Pinpoint the cell where the given text exists, returning its [x, y] midpoint coordinate. 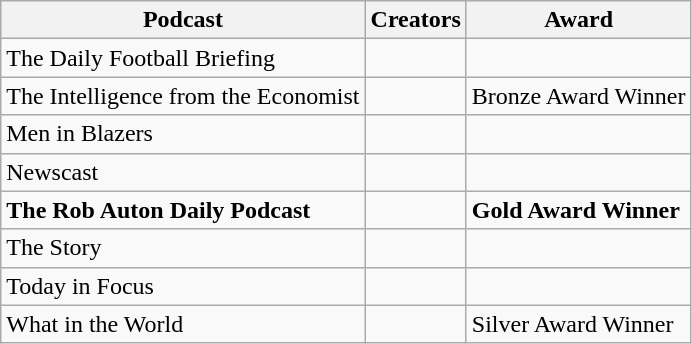
Podcast [183, 20]
Bronze Award Winner [578, 96]
Gold Award Winner [578, 210]
The Story [183, 248]
The Rob Auton Daily Podcast [183, 210]
Award [578, 20]
Today in Focus [183, 286]
Newscast [183, 172]
What in the World [183, 324]
Men in Blazers [183, 134]
Creators [416, 20]
The Intelligence from the Economist [183, 96]
The Daily Football Briefing [183, 58]
Silver Award Winner [578, 324]
